Provide the (x, y) coordinate of the cell's center where the given text is located.  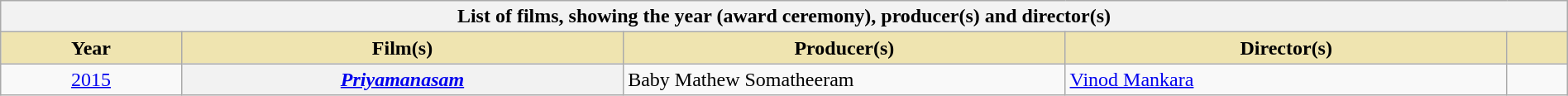
Film(s) (402, 48)
List of films, showing the year (award ceremony), producer(s) and director(s) (784, 17)
Director(s) (1286, 48)
Priyamanasam (402, 79)
Producer(s) (844, 48)
Year (91, 48)
2015 (91, 79)
Baby Mathew Somatheeram (844, 79)
Vinod Mankara (1286, 79)
